Pinpoint the cell where the given text exists, returning its (x, y) midpoint coordinate. 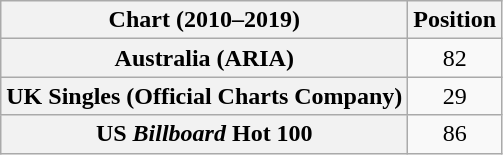
Position (455, 20)
Chart (2010–2019) (204, 20)
82 (455, 58)
Australia (ARIA) (204, 58)
29 (455, 96)
US Billboard Hot 100 (204, 134)
86 (455, 134)
UK Singles (Official Charts Company) (204, 96)
